Detect which cell encompasses the target text, then output its [x, y] center coordinate. 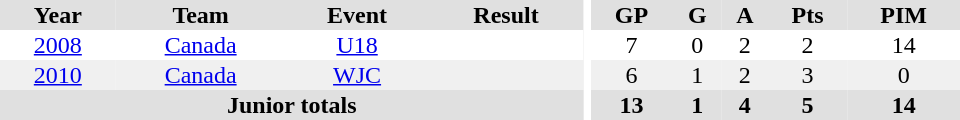
A [745, 15]
Result [506, 15]
2008 [58, 45]
6 [631, 75]
Event [358, 15]
Year [58, 15]
7 [631, 45]
4 [745, 105]
U18 [358, 45]
GP [631, 15]
WJC [358, 75]
Team [201, 15]
5 [808, 105]
PIM [904, 15]
3 [808, 75]
2010 [58, 75]
Junior totals [292, 105]
Pts [808, 15]
13 [631, 105]
G [698, 15]
